Identify which cell holds the provided text, then report its (x, y) central coordinate. 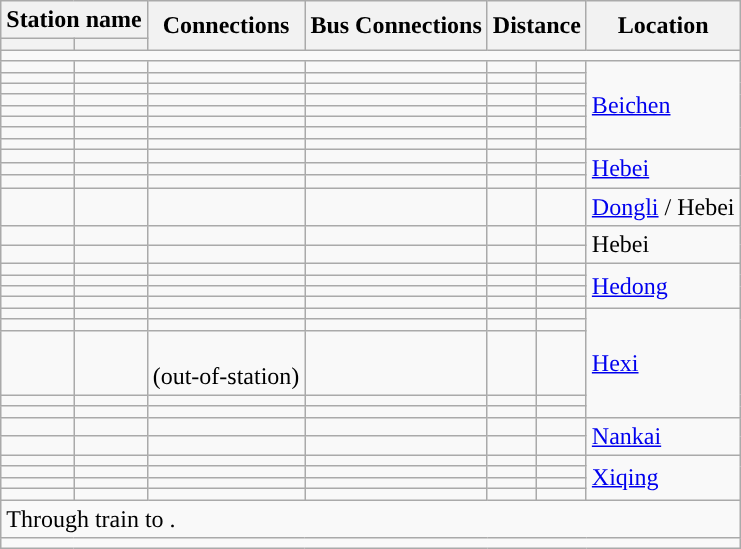
Dongli / Hebei (663, 207)
Beichen (663, 105)
Bus Connections (396, 26)
Distance (536, 26)
(out-of-station) (226, 362)
Station name (74, 20)
Through train to . (370, 519)
Nankai (663, 436)
Hexi (663, 362)
Location (663, 26)
Hedong (663, 286)
Connections (226, 26)
Xiqing (663, 477)
